Scan for the cell matching the given text and deliver its (X, Y) coordinate at center. 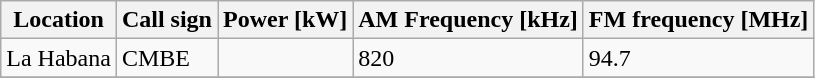
Location (59, 20)
AM Frequency [kHz] (468, 20)
CMBE (166, 58)
Power [kW] (286, 20)
La Habana (59, 58)
94.7 (698, 58)
Call sign (166, 20)
820 (468, 58)
FM frequency [MHz] (698, 20)
